Return the [X, Y] coordinate for the center point of the cell that contains the specified text.  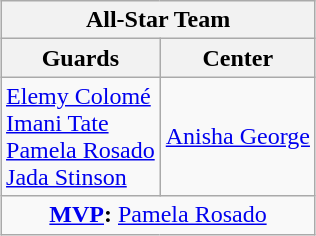
All-Star Team [158, 20]
Anisha George [238, 136]
Guards [81, 58]
Elemy Colomé Imani Tate Pamela Rosado Jada Stinson [81, 136]
MVP: Pamela Rosado [158, 215]
Center [238, 58]
